Find where the given text appears and provide that cell's center as (x, y) coordinate. 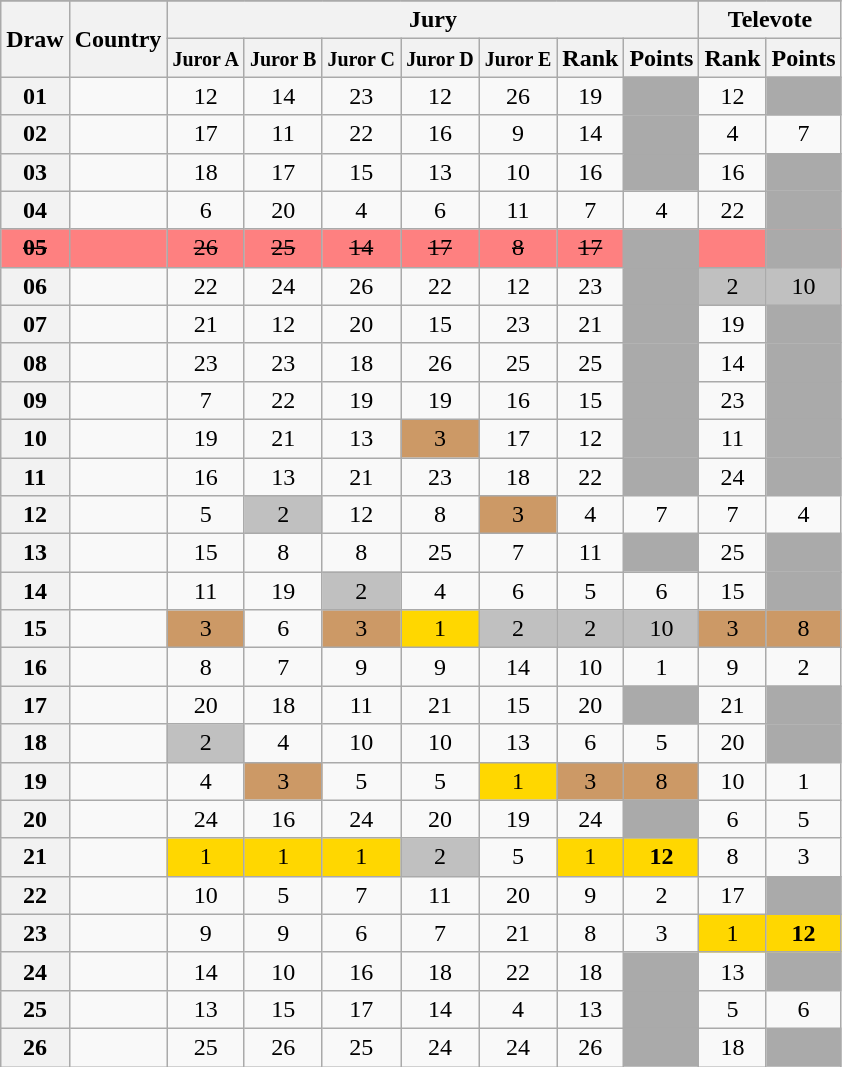
08 (35, 362)
Televote (770, 20)
Juror E (518, 58)
Juror B (283, 58)
04 (35, 210)
07 (35, 324)
06 (35, 286)
01 (35, 96)
03 (35, 172)
Juror A (206, 58)
Juror D (440, 58)
Country (118, 39)
Jury (433, 20)
Juror C (362, 58)
Draw (35, 39)
05 (35, 248)
09 (35, 400)
02 (35, 134)
